Provide the (x, y) coordinate of the cell's center where the given text is located.  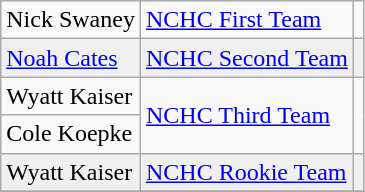
NCHC Third Team (246, 115)
NCHC First Team (246, 20)
Nick Swaney (71, 20)
Noah Cates (71, 58)
NCHC Rookie Team (246, 172)
Cole Koepke (71, 134)
NCHC Second Team (246, 58)
